Capture the cell that displays the provided text and extract its [x, y] central coordinate. 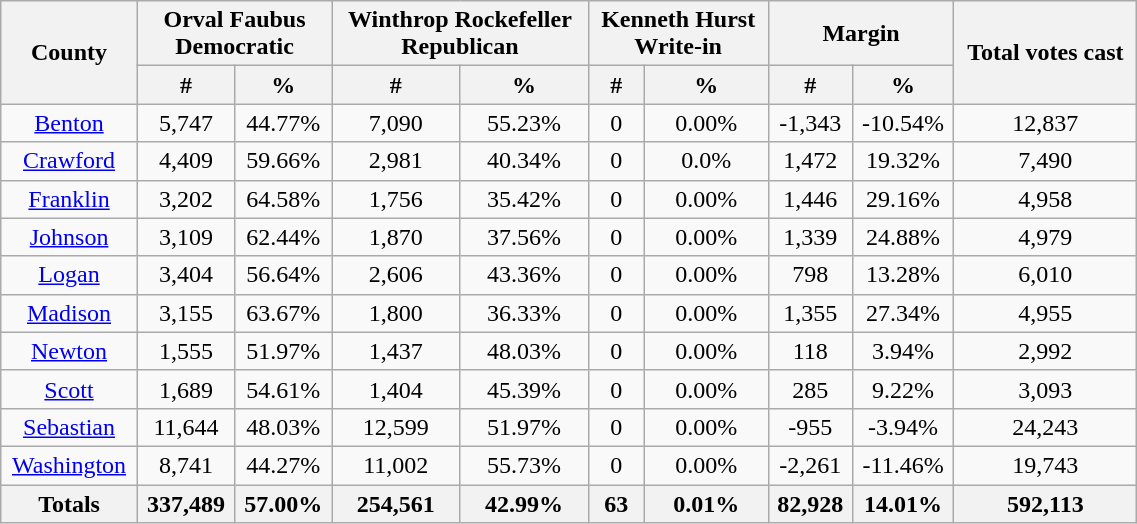
Benton [70, 123]
2,606 [396, 275]
Margin [861, 34]
0.01% [706, 503]
Johnson [70, 237]
3,155 [186, 313]
42.99% [524, 503]
County [70, 52]
35.42% [524, 199]
29.16% [903, 199]
9.22% [903, 389]
798 [810, 275]
2,981 [396, 161]
3.94% [903, 351]
55.73% [524, 465]
592,113 [1046, 503]
4,979 [1046, 237]
40.34% [524, 161]
337,489 [186, 503]
1,472 [810, 161]
Crawford [70, 161]
24,243 [1046, 427]
Kenneth HurstWrite-in [678, 34]
14.01% [903, 503]
1,339 [810, 237]
57.00% [284, 503]
2,992 [1046, 351]
54.61% [284, 389]
1,446 [810, 199]
37.56% [524, 237]
1,800 [396, 313]
Sebastian [70, 427]
36.33% [524, 313]
-3.94% [903, 427]
Franklin [70, 199]
Orval FaubusDemocratic [234, 34]
0.0% [706, 161]
19.32% [903, 161]
63.67% [284, 313]
11,002 [396, 465]
-955 [810, 427]
-10.54% [903, 123]
1,555 [186, 351]
43.36% [524, 275]
3,109 [186, 237]
5,747 [186, 123]
13.28% [903, 275]
254,561 [396, 503]
Newton [70, 351]
11,644 [186, 427]
24.88% [903, 237]
-11.46% [903, 465]
Winthrop RockefellerRepublican [460, 34]
4,958 [1046, 199]
-2,261 [810, 465]
7,490 [1046, 161]
59.66% [284, 161]
82,928 [810, 503]
285 [810, 389]
64.58% [284, 199]
12,837 [1046, 123]
118 [810, 351]
1,756 [396, 199]
8,741 [186, 465]
62.44% [284, 237]
Logan [70, 275]
4,409 [186, 161]
27.34% [903, 313]
Washington [70, 465]
1,437 [396, 351]
-1,343 [810, 123]
44.77% [284, 123]
1,689 [186, 389]
3,404 [186, 275]
Scott [70, 389]
1,355 [810, 313]
Madison [70, 313]
7,090 [396, 123]
19,743 [1046, 465]
12,599 [396, 427]
6,010 [1046, 275]
3,202 [186, 199]
4,955 [1046, 313]
56.64% [284, 275]
3,093 [1046, 389]
63 [616, 503]
44.27% [284, 465]
1,404 [396, 389]
Total votes cast [1046, 52]
1,870 [396, 237]
55.23% [524, 123]
45.39% [524, 389]
Totals [70, 503]
